Detect which cell encompasses the target text, then output its [x, y] center coordinate. 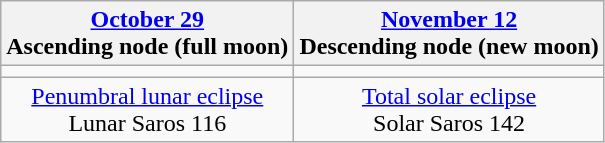
Total solar eclipseSolar Saros 142 [449, 110]
Penumbral lunar eclipseLunar Saros 116 [148, 110]
November 12Descending node (new moon) [449, 34]
October 29Ascending node (full moon) [148, 34]
